Capture the cell that displays the provided text and extract its [x, y] central coordinate. 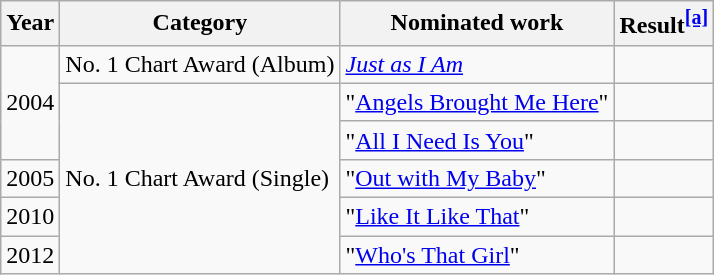
Just as I Am [477, 64]
No. 1 Chart Award (Album) [200, 64]
"All I Need Is You" [477, 140]
2004 [30, 102]
Category [200, 24]
Year [30, 24]
"Like It Like That" [477, 217]
Nominated work [477, 24]
2010 [30, 217]
2005 [30, 178]
"Who's That Girl" [477, 255]
"Out with My Baby" [477, 178]
2012 [30, 255]
"Angels Brought Me Here" [477, 102]
Result[a] [664, 24]
No. 1 Chart Award (Single) [200, 178]
